Find where the given text appears and provide that cell's center as [x, y] coordinate. 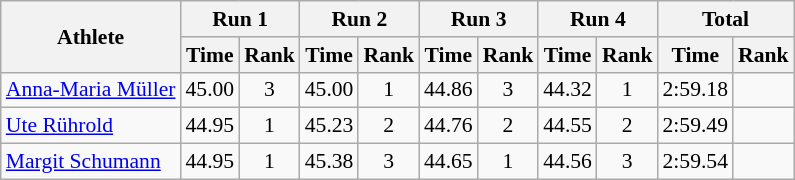
44.32 [568, 90]
Run 4 [598, 19]
45.23 [330, 126]
Run 1 [240, 19]
Run 2 [360, 19]
2:59.49 [696, 126]
44.76 [448, 126]
Anna-Maria Müller [91, 90]
Total [726, 19]
44.56 [568, 162]
44.55 [568, 126]
45.38 [330, 162]
2:59.18 [696, 90]
2:59.54 [696, 162]
Athlete [91, 36]
44.65 [448, 162]
Run 3 [478, 19]
Margit Schumann [91, 162]
Ute Rührold [91, 126]
44.86 [448, 90]
